Output the (x, y) coordinate of the center of the cell containing the given text.  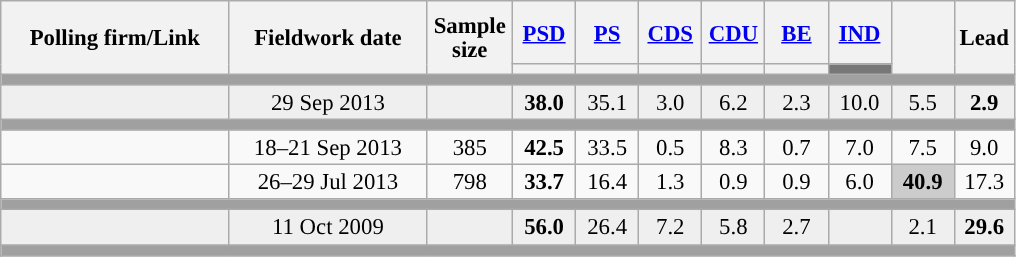
2.1 (922, 228)
26.4 (608, 228)
Polling firm/Link (115, 38)
IND (860, 32)
7.5 (922, 148)
Lead (984, 38)
5.5 (922, 102)
2.7 (796, 228)
CDU (734, 32)
35.1 (608, 102)
5.8 (734, 228)
2.9 (984, 102)
29 Sep 2013 (328, 102)
PSD (544, 32)
33.5 (608, 148)
33.7 (544, 182)
17.3 (984, 182)
10.0 (860, 102)
42.5 (544, 148)
PS (608, 32)
2.3 (796, 102)
385 (470, 148)
29.6 (984, 228)
8.3 (734, 148)
798 (470, 182)
18–21 Sep 2013 (328, 148)
0.5 (670, 148)
6.0 (860, 182)
7.0 (860, 148)
56.0 (544, 228)
40.9 (922, 182)
BE (796, 32)
38.0 (544, 102)
26–29 Jul 2013 (328, 182)
Fieldwork date (328, 38)
1.3 (670, 182)
3.0 (670, 102)
CDS (670, 32)
11 Oct 2009 (328, 228)
6.2 (734, 102)
Sample size (470, 38)
7.2 (670, 228)
0.7 (796, 148)
16.4 (608, 182)
9.0 (984, 148)
